Capture the cell that displays the provided text and extract its (X, Y) central coordinate. 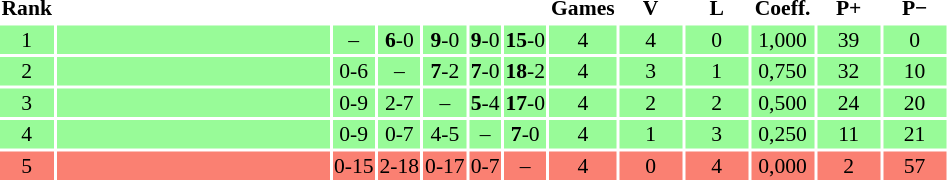
0,000 (782, 166)
17-0 (526, 102)
20 (914, 102)
5-4 (485, 102)
2-7 (400, 102)
0,750 (782, 71)
0-15 (354, 166)
5 (26, 166)
1,000 (782, 40)
6-0 (400, 40)
0-17 (446, 166)
57 (914, 166)
0,500 (782, 102)
0-6 (354, 71)
24 (848, 102)
32 (848, 71)
4-5 (446, 134)
10 (914, 71)
15-0 (526, 40)
18-2 (526, 71)
21 (914, 134)
39 (848, 40)
0,250 (782, 134)
2-18 (400, 166)
11 (848, 134)
7-2 (446, 71)
